Identify which cell holds the provided text, then report its (x, y) central coordinate. 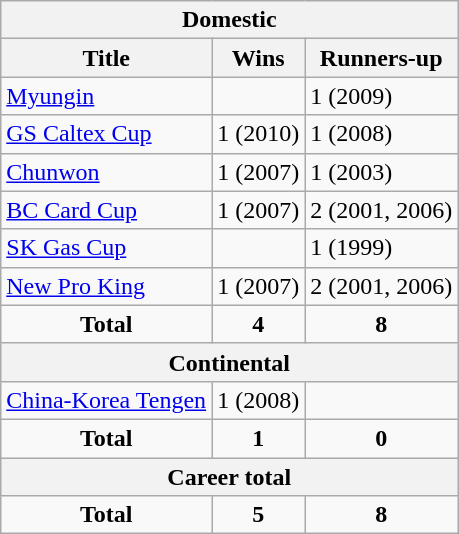
Chunwon (106, 172)
1 (2010) (258, 134)
1 (258, 438)
BC Card Cup (106, 210)
1 (1999) (382, 248)
5 (258, 515)
Wins (258, 58)
China-Korea Tengen (106, 400)
4 (258, 324)
Domestic (230, 20)
Runners-up (382, 58)
Career total (230, 477)
SK Gas Cup (106, 248)
New Pro King (106, 286)
Continental (230, 362)
Myungin (106, 96)
1 (2009) (382, 96)
0 (382, 438)
GS Caltex Cup (106, 134)
Title (106, 58)
1 (2003) (382, 172)
